Find where the given text appears and provide that cell's center as (x, y) coordinate. 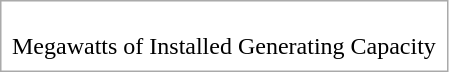
Megawatts of Installed Generating Capacity (224, 46)
